From the cell containing the given text, extract its center point as [X, Y] coordinate. 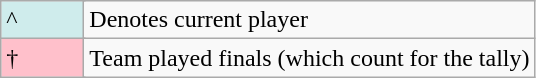
Team played finals (which count for the tally) [310, 58]
Denotes current player [310, 20]
† [42, 58]
^ [42, 20]
